Locate the cell with the specified text and output its [X, Y] center coordinate. 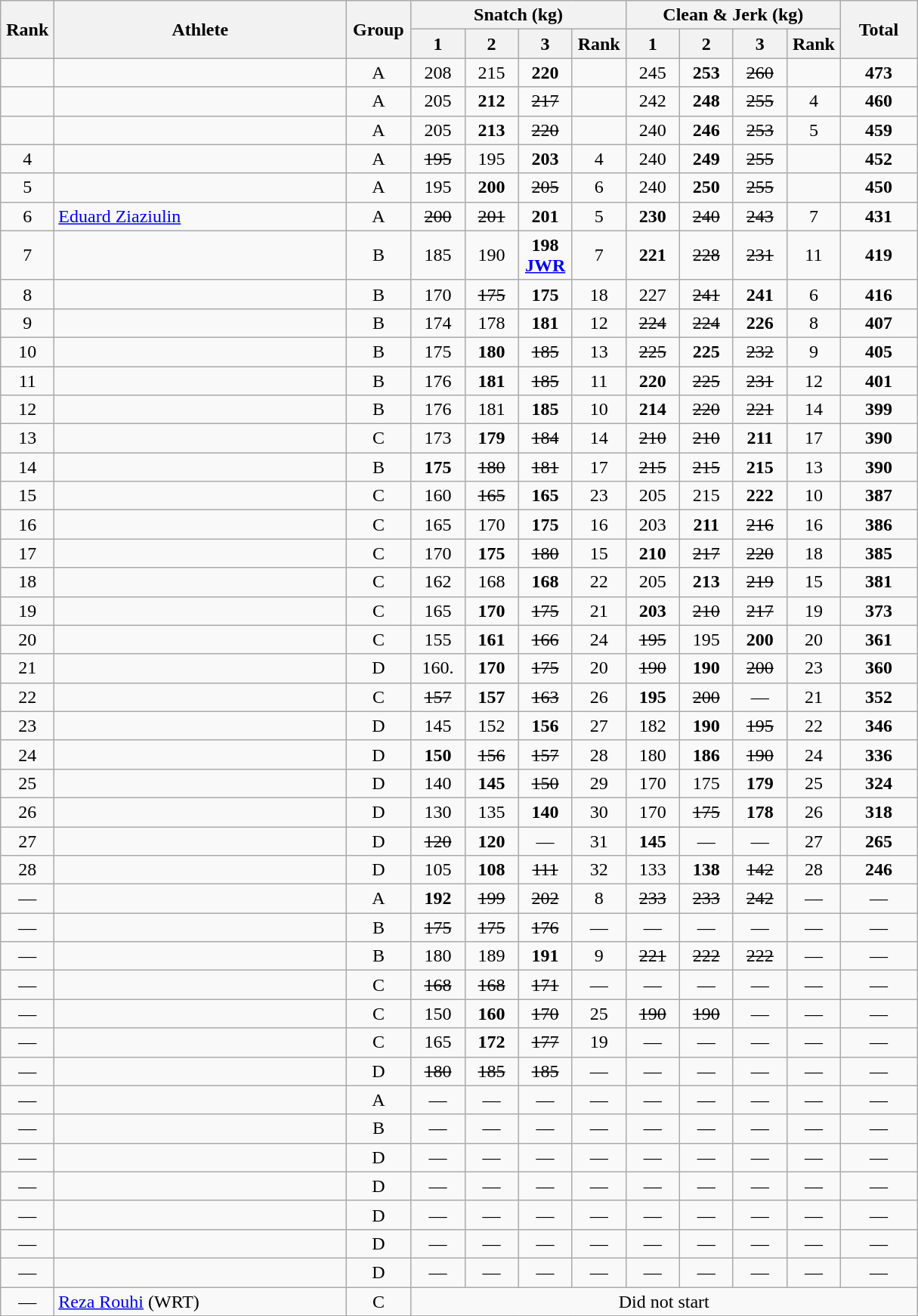
163 [546, 697]
324 [878, 783]
346 [878, 726]
166 [546, 639]
401 [878, 380]
Reza Rouhi (WRT) [200, 1301]
177 [546, 1042]
192 [438, 899]
142 [760, 870]
30 [598, 812]
459 [878, 130]
160. [438, 668]
230 [653, 216]
407 [878, 323]
155 [438, 639]
138 [706, 870]
189 [491, 956]
130 [438, 812]
460 [878, 101]
174 [438, 323]
Clean & Jerk (kg) [733, 15]
214 [653, 410]
173 [438, 438]
108 [491, 870]
161 [491, 639]
385 [878, 553]
219 [760, 582]
416 [878, 294]
162 [438, 582]
473 [878, 73]
Eduard Ziaziulin [200, 216]
249 [706, 159]
216 [760, 525]
199 [491, 899]
228 [706, 255]
248 [706, 101]
191 [546, 956]
387 [878, 496]
232 [760, 351]
Group [379, 29]
260 [760, 73]
184 [546, 438]
171 [546, 985]
265 [878, 841]
Total [878, 29]
336 [878, 754]
186 [706, 754]
227 [653, 294]
135 [491, 812]
32 [598, 870]
226 [760, 323]
152 [491, 726]
198 JWR [546, 255]
Snatch (kg) [518, 15]
386 [878, 525]
31 [598, 841]
202 [546, 899]
212 [491, 101]
318 [878, 812]
Athlete [200, 29]
245 [653, 73]
419 [878, 255]
352 [878, 697]
450 [878, 187]
360 [878, 668]
405 [878, 351]
172 [491, 1042]
373 [878, 611]
182 [653, 726]
133 [653, 870]
Did not start [664, 1301]
452 [878, 159]
29 [598, 783]
105 [438, 870]
111 [546, 870]
431 [878, 216]
361 [878, 639]
243 [760, 216]
208 [438, 73]
399 [878, 410]
250 [706, 187]
381 [878, 582]
